For the text-containing cell, return its midpoint in [X, Y] coordinate format. 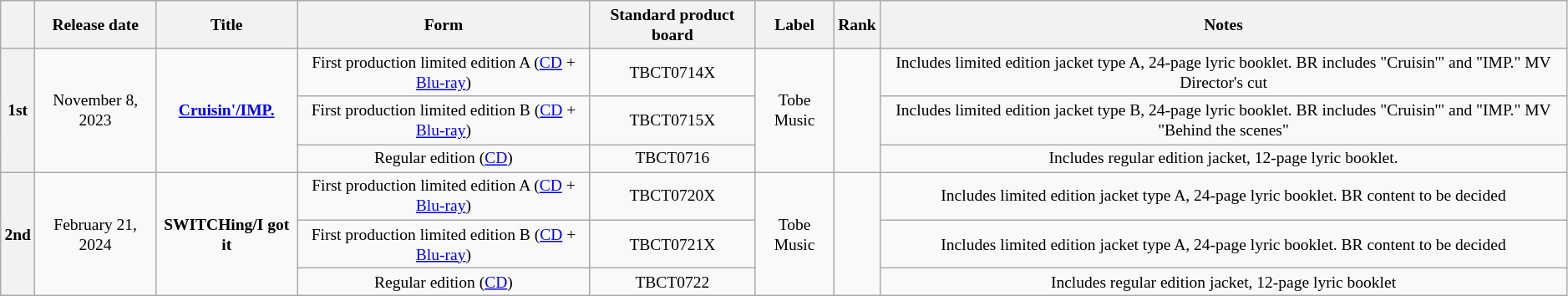
2nd [18, 234]
Form [444, 25]
Cruisin'/IMP. [227, 110]
Rank [857, 25]
Includes regular edition jacket, 12-page lyric booklet [1223, 281]
Standard product board [672, 25]
Release date [95, 25]
February 21, 2024 [95, 234]
TBCT0722 [672, 281]
Notes [1223, 25]
SWITCHing/I got it [227, 234]
TBCT0720X [672, 196]
TBCT0721X [672, 244]
Label [795, 25]
Includes limited edition jacket type B, 24-page lyric booklet. BR includes "Cruisin'" and "IMP." MV "Behind the scenes" [1223, 120]
TBCT0715X [672, 120]
November 8, 2023 [95, 110]
1st [18, 110]
Includes regular edition jacket, 12-page lyric booklet. [1223, 159]
TBCT0714X [672, 72]
TBCT0716 [672, 159]
Title [227, 25]
Includes limited edition jacket type A, 24-page lyric booklet. BR includes "Cruisin'" and "IMP." MV Director's cut [1223, 72]
